Provide the (X, Y) coordinate of the cell's center where the given text is located.  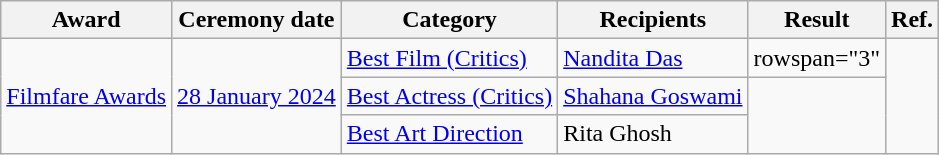
Ceremony date (257, 20)
Rita Ghosh (653, 134)
Recipients (653, 20)
rowspan="3" (817, 58)
Category (449, 20)
28 January 2024 (257, 96)
Nandita Das (653, 58)
Filmfare Awards (86, 96)
Best Film (Critics) (449, 58)
Award (86, 20)
Result (817, 20)
Shahana Goswami (653, 96)
Best Art Direction (449, 134)
Ref. (912, 20)
Best Actress (Critics) (449, 96)
